Search for the cell housing the specified text and yield its (X, Y) center coordinate. 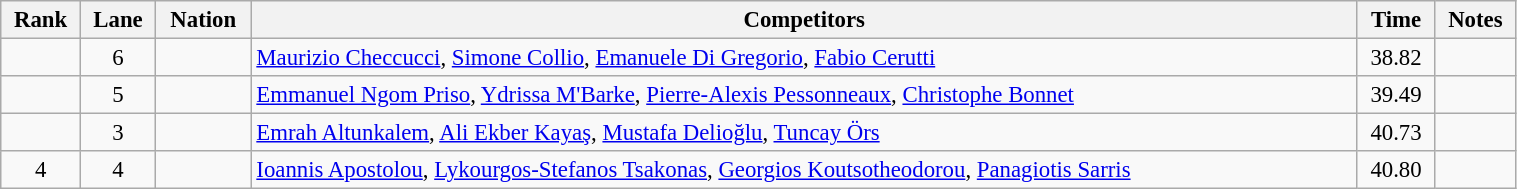
Time (1396, 20)
Rank (41, 20)
Emrah Altunkalem, Ali Ekber Kayaş, Mustafa Delioğlu, Tuncay Örs (804, 133)
6 (118, 58)
Emmanuel Ngom Priso, Ydrissa M'Barke, Pierre-Alexis Pessonneaux, Christophe Bonnet (804, 95)
Competitors (804, 20)
3 (118, 133)
5 (118, 95)
40.73 (1396, 133)
Maurizio Checcucci, Simone Collio, Emanuele Di Gregorio, Fabio Cerutti (804, 58)
38.82 (1396, 58)
Nation (203, 20)
Ioannis Apostolou, Lykourgos-Stefanos Tsakonas, Georgios Koutsotheodorou, Panagiotis Sarris (804, 170)
Lane (118, 20)
Notes (1476, 20)
40.80 (1396, 170)
39.49 (1396, 95)
